Pinpoint the cell where the given text exists, returning its (X, Y) midpoint coordinate. 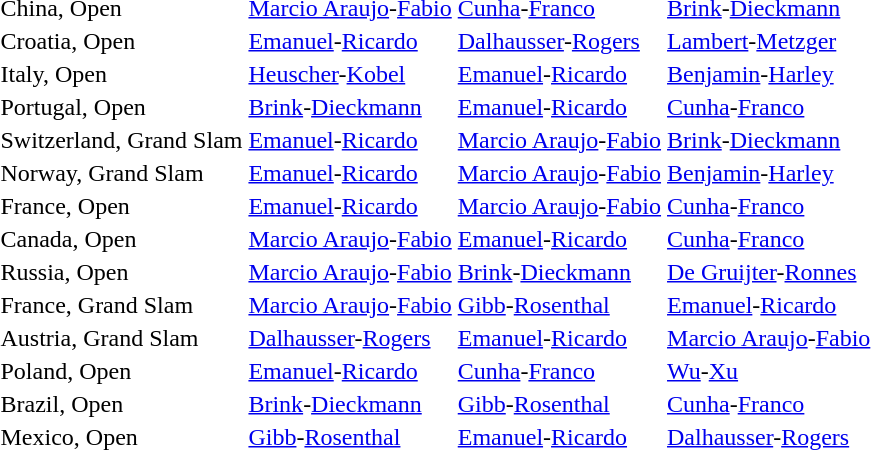
Heuscher-Kobel (350, 74)
Cunha-Franco (559, 371)
